Identify which cell holds the provided text, then report its [X, Y] central coordinate. 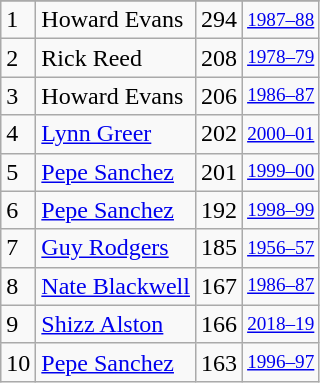
Nate Blackwell [116, 286]
1987–88 [281, 20]
185 [218, 248]
1999–00 [281, 172]
9 [18, 324]
Rick Reed [116, 58]
Lynn Greer [116, 134]
1996–97 [281, 362]
294 [218, 20]
201 [218, 172]
163 [218, 362]
202 [218, 134]
1998–99 [281, 210]
1 [18, 20]
166 [218, 324]
2000–01 [281, 134]
3 [18, 96]
5 [18, 172]
4 [18, 134]
192 [218, 210]
7 [18, 248]
6 [18, 210]
208 [218, 58]
Guy Rodgers [116, 248]
167 [218, 286]
1956–57 [281, 248]
Shizz Alston [116, 324]
8 [18, 286]
2 [18, 58]
10 [18, 362]
2018–19 [281, 324]
206 [218, 96]
1978–79 [281, 58]
